Output the [X, Y] coordinate of the center of the cell containing the given text.  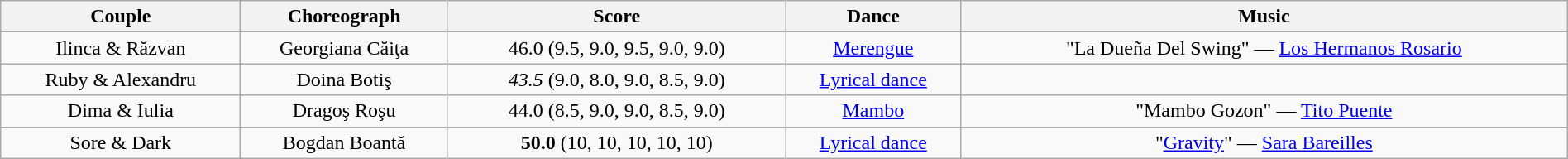
"La Dueña Del Swing" — Los Hermanos Rosario [1264, 48]
43.5 (9.0, 8.0, 9.0, 8.5, 9.0) [617, 79]
Bogdan Boantă [344, 142]
50.0 (10, 10, 10, 10, 10) [617, 142]
Dragoş Roşu [344, 111]
"Gravity" — Sara Bareilles [1264, 142]
"Mambo Gozon" — Tito Puente [1264, 111]
Mambo [873, 111]
Dima & Iulia [121, 111]
Score [617, 17]
Music [1264, 17]
Ilinca & Răzvan [121, 48]
44.0 (8.5, 9.0, 9.0, 8.5, 9.0) [617, 111]
Ruby & Alexandru [121, 79]
46.0 (9.5, 9.0, 9.5, 9.0, 9.0) [617, 48]
Doina Botiş [344, 79]
Choreograph [344, 17]
Merengue [873, 48]
Georgiana Căiţa [344, 48]
Couple [121, 17]
Sore & Dark [121, 142]
Dance [873, 17]
